Scan for the cell matching the given text and deliver its (x, y) coordinate at center. 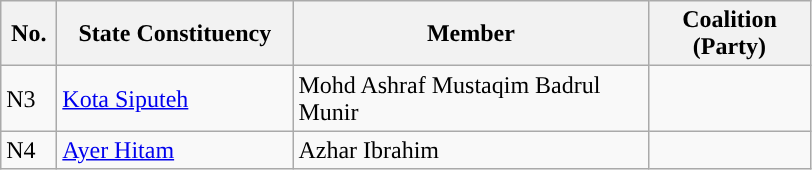
Member (471, 34)
Mohd Ashraf Mustaqim Badrul Munir (471, 98)
N3 (29, 98)
Kota Siputeh (175, 98)
Ayer Hitam (175, 150)
State Constituency (175, 34)
Azhar Ibrahim (471, 150)
Coalition (Party) (730, 34)
N4 (29, 150)
No. (29, 34)
